Capture the cell that displays the provided text and extract its [x, y] central coordinate. 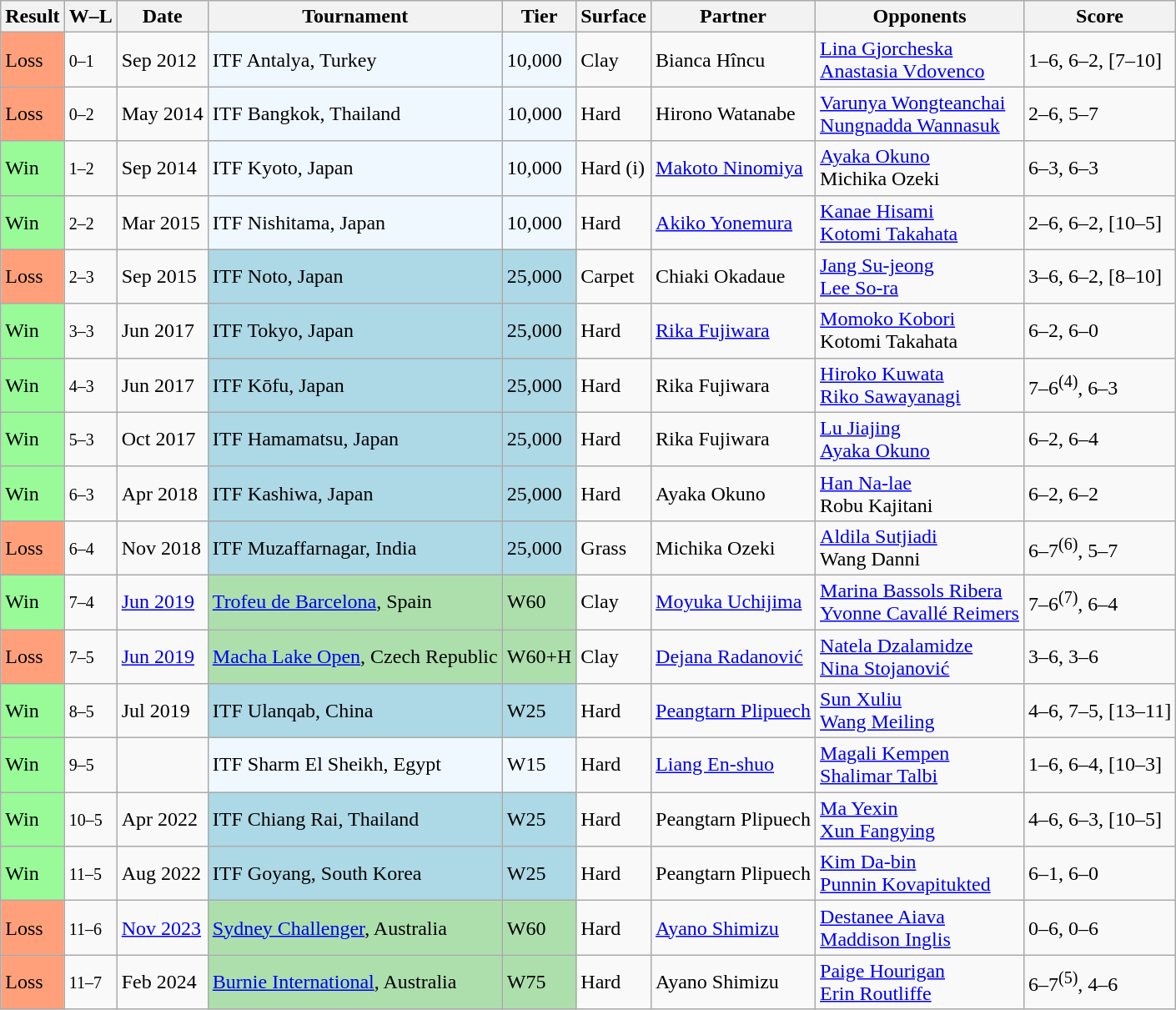
ITF Noto, Japan [355, 277]
Lina Gjorcheska Anastasia Vdovenco [920, 60]
Sep 2015 [162, 277]
0–1 [90, 60]
Surface [614, 17]
Sun Xuliu Wang Meiling [920, 711]
Bianca Hîncu [734, 60]
0–6, 0–6 [1099, 927]
Sep 2014 [162, 168]
6–7(5), 4–6 [1099, 982]
Tier [539, 17]
Hiroko Kuwata Riko Sawayanagi [920, 385]
Jul 2019 [162, 711]
ITF Kyoto, Japan [355, 168]
Partner [734, 17]
2–2 [90, 222]
9–5 [90, 766]
Kim Da-bin Punnin Kovapitukted [920, 874]
Trofeu de Barcelona, Spain [355, 602]
Nov 2023 [162, 927]
4–6, 6–3, [10–5] [1099, 819]
Apr 2018 [162, 494]
7–4 [90, 602]
Opponents [920, 17]
2–6, 6–2, [10–5] [1099, 222]
ITF Bangkok, Thailand [355, 113]
Makoto Ninomiya [734, 168]
ITF Antalya, Turkey [355, 60]
W75 [539, 982]
7–5 [90, 656]
Paige Hourigan Erin Routliffe [920, 982]
6–2, 6–4 [1099, 439]
6–3, 6–3 [1099, 168]
Date [162, 17]
4–3 [90, 385]
ITF Muzaffarnagar, India [355, 547]
Varunya Wongteanchai Nungnadda Wannasuk [920, 113]
ITF Hamamatsu, Japan [355, 439]
6–2, 6–2 [1099, 494]
10–5 [90, 819]
W15 [539, 766]
1–2 [90, 168]
Grass [614, 547]
3–3 [90, 330]
Sep 2012 [162, 60]
Michika Ozeki [734, 547]
Macha Lake Open, Czech Republic [355, 656]
1–6, 6–2, [7–10] [1099, 60]
Hirono Watanabe [734, 113]
Mar 2015 [162, 222]
W–L [90, 17]
Sydney Challenger, Australia [355, 927]
ITF Goyang, South Korea [355, 874]
Apr 2022 [162, 819]
Kanae Hisami Kotomi Takahata [920, 222]
3–6, 6–2, [8–10] [1099, 277]
Lu Jiajing Ayaka Okuno [920, 439]
1–6, 6–4, [10–3] [1099, 766]
Carpet [614, 277]
2–3 [90, 277]
Jang Su-jeong Lee So-ra [920, 277]
Aldila Sutjiadi Wang Danni [920, 547]
May 2014 [162, 113]
Ayaka Okuno [734, 494]
0–2 [90, 113]
W60+H [539, 656]
6–3 [90, 494]
ITF Sharm El Sheikh, Egypt [355, 766]
11–6 [90, 927]
Nov 2018 [162, 547]
6–2, 6–0 [1099, 330]
Score [1099, 17]
11–7 [90, 982]
Result [33, 17]
Akiko Yonemura [734, 222]
Feb 2024 [162, 982]
8–5 [90, 711]
3–6, 3–6 [1099, 656]
2–6, 5–7 [1099, 113]
4–6, 7–5, [13–11] [1099, 711]
ITF Chiang Rai, Thailand [355, 819]
6–4 [90, 547]
Liang En-shuo [734, 766]
Destanee Aiava Maddison Inglis [920, 927]
Dejana Radanović [734, 656]
6–1, 6–0 [1099, 874]
Hard (i) [614, 168]
6–7(6), 5–7 [1099, 547]
Magali Kempen Shalimar Talbi [920, 766]
5–3 [90, 439]
Natela Dzalamidze Nina Stojanović [920, 656]
7–6(4), 6–3 [1099, 385]
ITF Kashiwa, Japan [355, 494]
ITF Kōfu, Japan [355, 385]
ITF Tokyo, Japan [355, 330]
Ayaka Okuno Michika Ozeki [920, 168]
Tournament [355, 17]
Oct 2017 [162, 439]
ITF Ulanqab, China [355, 711]
Han Na-lae Robu Kajitani [920, 494]
Marina Bassols Ribera Yvonne Cavallé Reimers [920, 602]
Momoko Kobori Kotomi Takahata [920, 330]
Burnie International, Australia [355, 982]
11–5 [90, 874]
ITF Nishitama, Japan [355, 222]
Ma Yexin Xun Fangying [920, 819]
Chiaki Okadaue [734, 277]
7–6(7), 6–4 [1099, 602]
Moyuka Uchijima [734, 602]
Aug 2022 [162, 874]
